Return the [X, Y] coordinate for the center point of the cell that contains the specified text.  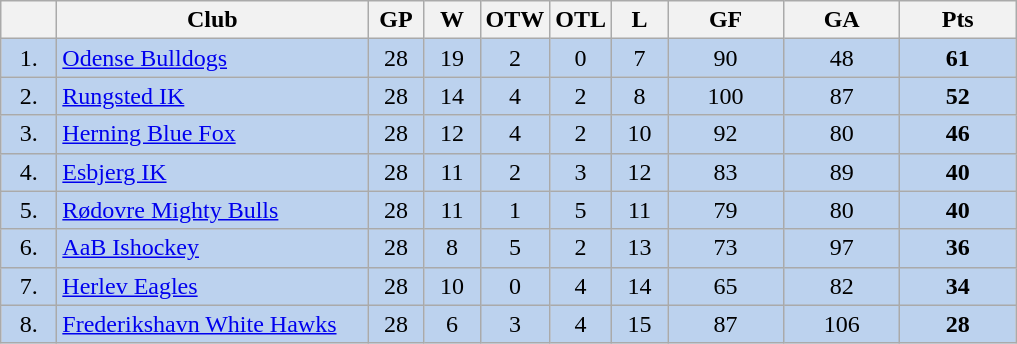
13 [640, 248]
34 [958, 286]
6 [452, 324]
GF [726, 20]
Frederikshavn White Hawks [212, 324]
7 [640, 58]
1 [515, 210]
W [452, 20]
48 [842, 58]
3. [29, 134]
8. [29, 324]
Rungsted IK [212, 96]
92 [726, 134]
106 [842, 324]
36 [958, 248]
GA [842, 20]
65 [726, 286]
Herning Blue Fox [212, 134]
52 [958, 96]
Esbjerg IK [212, 172]
4. [29, 172]
Rødovre Mighty Bulls [212, 210]
79 [726, 210]
Pts [958, 20]
1. [29, 58]
7. [29, 286]
Odense Bulldogs [212, 58]
73 [726, 248]
83 [726, 172]
61 [958, 58]
GP [396, 20]
15 [640, 324]
OTW [515, 20]
2. [29, 96]
97 [842, 248]
46 [958, 134]
Club [212, 20]
90 [726, 58]
5. [29, 210]
Herlev Eagles [212, 286]
L [640, 20]
82 [842, 286]
89 [842, 172]
AaB Ishockey [212, 248]
19 [452, 58]
100 [726, 96]
6. [29, 248]
OTL [581, 20]
